Find where the given text appears and provide that cell's center as [x, y] coordinate. 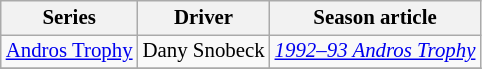
Andros Trophy [70, 51]
1992–93 Andros Trophy [376, 51]
Season article [376, 18]
Dany Snobeck [204, 51]
Series [70, 18]
Driver [204, 18]
